Output the [x, y] coordinate of the center of the cell containing the given text.  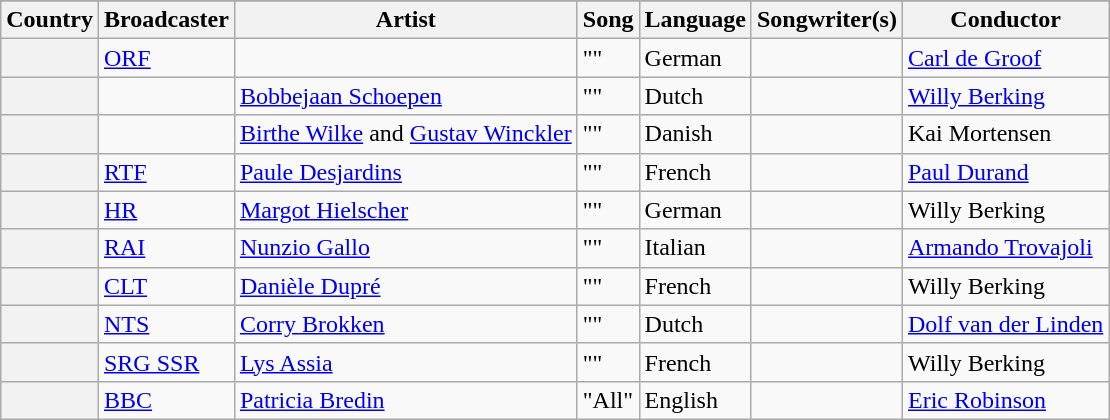
Armando Trovajoli [1005, 248]
CLT [166, 286]
NTS [166, 324]
Conductor [1005, 20]
"All" [608, 400]
Songwriter(s) [826, 20]
Birthe Wilke and Gustav Winckler [406, 134]
Paul Durand [1005, 172]
RTF [166, 172]
Lys Assia [406, 362]
RAI [166, 248]
Broadcaster [166, 20]
Song [608, 20]
Bobbejaan Schoepen [406, 96]
Language [695, 20]
Danish [695, 134]
Patricia Bredin [406, 400]
Artist [406, 20]
HR [166, 210]
Paule Desjardins [406, 172]
SRG SSR [166, 362]
Nunzio Gallo [406, 248]
Corry Brokken [406, 324]
Dolf van der Linden [1005, 324]
ORF [166, 58]
Country [50, 20]
English [695, 400]
Italian [695, 248]
Margot Hielscher [406, 210]
Carl de Groof [1005, 58]
BBC [166, 400]
Kai Mortensen [1005, 134]
Eric Robinson [1005, 400]
Danièle Dupré [406, 286]
